Provide the (X, Y) coordinate of the cell's center where the given text is located.  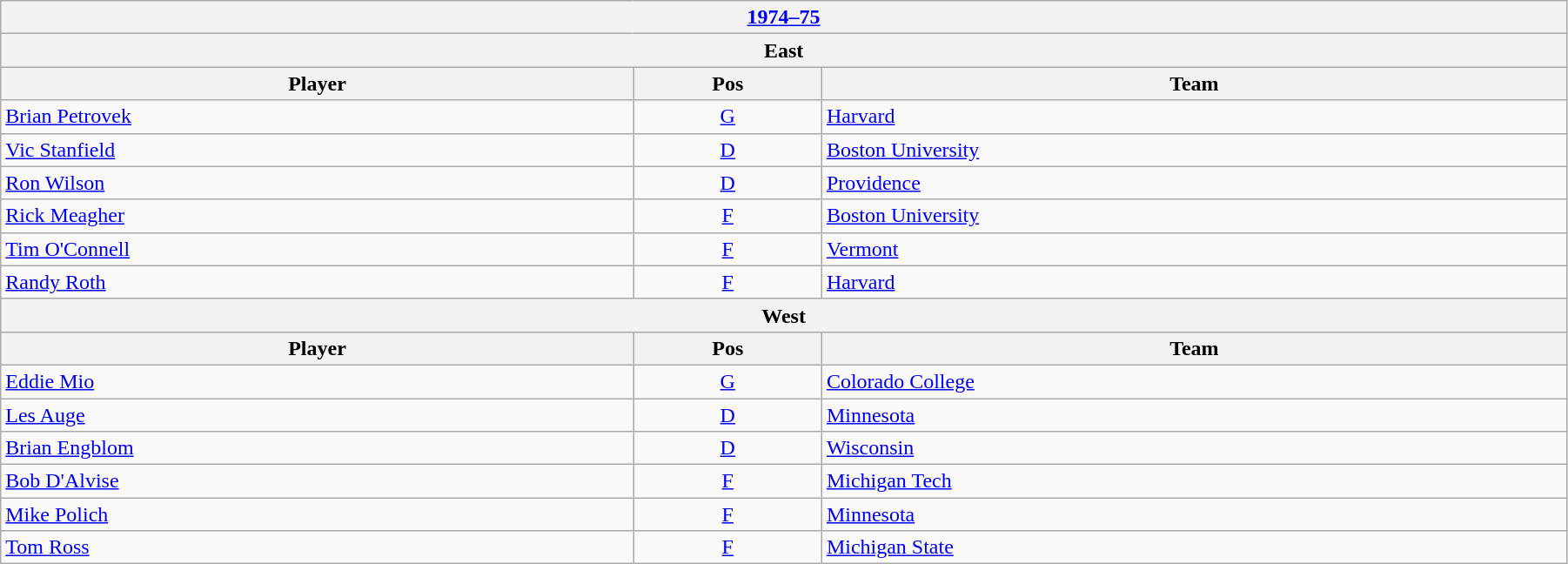
Brian Engblom (317, 448)
Tom Ross (317, 547)
Les Auge (317, 415)
East (784, 50)
Michigan State (1194, 547)
Mike Polich (317, 514)
Ron Wilson (317, 183)
Brian Petrovek (317, 117)
Bob D'Alvise (317, 481)
1974–75 (784, 17)
Randy Roth (317, 282)
Vic Stanfield (317, 150)
Vermont (1194, 249)
Tim O'Connell (317, 249)
Eddie Mio (317, 381)
Providence (1194, 183)
Colorado College (1194, 381)
Michigan Tech (1194, 481)
Wisconsin (1194, 448)
West (784, 315)
Rick Meagher (317, 216)
